Locate the cell with the specified text and output its (X, Y) center coordinate. 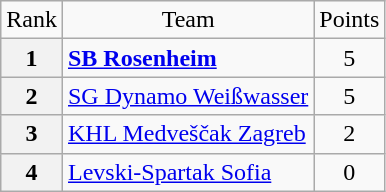
0 (350, 172)
1 (32, 58)
SG Dynamo Weißwasser (188, 96)
KHL Medveščak Zagreb (188, 134)
Points (350, 20)
3 (32, 134)
4 (32, 172)
Team (188, 20)
SB Rosenheim (188, 58)
Levski-Spartak Sofia (188, 172)
Rank (32, 20)
